Output the (x, y) coordinate of the center of the cell containing the given text.  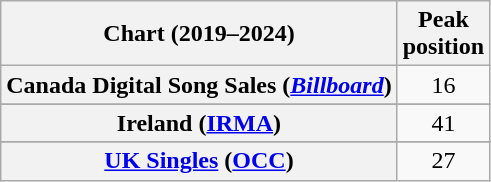
27 (443, 161)
41 (443, 123)
UK Singles (OCC) (199, 161)
Canada Digital Song Sales (Billboard) (199, 85)
Ireland (IRMA) (199, 123)
Peakposition (443, 34)
Chart (2019–2024) (199, 34)
16 (443, 85)
